Search for the cell housing the specified text and yield its (X, Y) center coordinate. 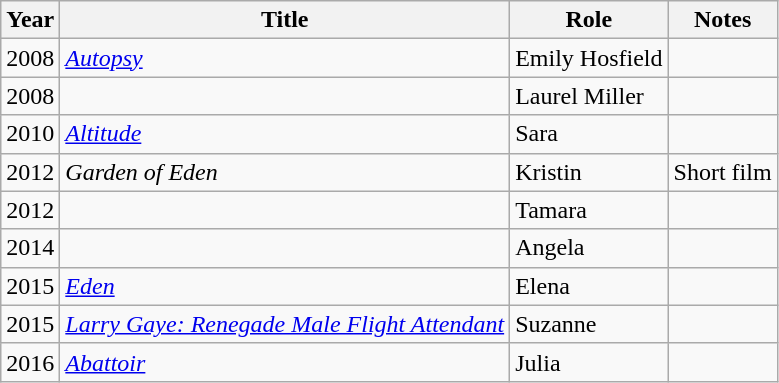
Julia (589, 362)
Notes (722, 20)
Garden of Eden (285, 172)
Laurel Miller (589, 96)
Eden (285, 286)
Emily Hosfield (589, 58)
Elena (589, 286)
Tamara (589, 210)
Altitude (285, 134)
Abattoir (285, 362)
Autopsy (285, 58)
Suzanne (589, 324)
2016 (30, 362)
Year (30, 20)
Larry Gaye: Renegade Male Flight Attendant (285, 324)
2014 (30, 248)
Role (589, 20)
Sara (589, 134)
Short film (722, 172)
2010 (30, 134)
Kristin (589, 172)
Title (285, 20)
Angela (589, 248)
